Return the [X, Y] coordinate for the center point of the cell that contains the specified text.  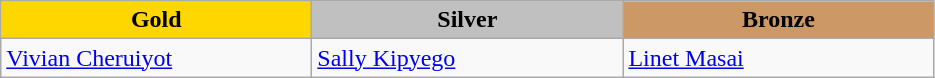
Linet Masai [778, 58]
Silver [468, 20]
Bronze [778, 20]
Sally Kipyego [468, 58]
Vivian Cheruiyot [156, 58]
Gold [156, 20]
